From the cell containing the given text, extract its center point as (x, y) coordinate. 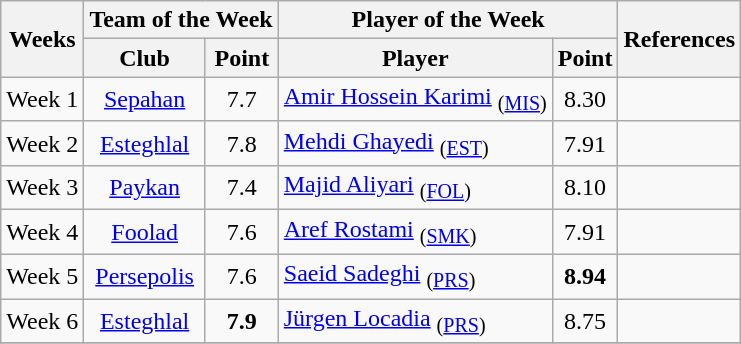
8.75 (585, 321)
Amir Hossein Karimi (MIS) (415, 99)
Persepolis (145, 276)
Player (415, 58)
Player of the Week (448, 20)
Week 4 (42, 232)
Mehdi Ghayedi (EST) (415, 143)
Week 3 (42, 188)
Week 5 (42, 276)
Sepahan (145, 99)
Jürgen Locadia (PRS) (415, 321)
Foolad (145, 232)
References (680, 39)
Saeid Sadeghi (PRS) (415, 276)
Majid Aliyari (FOL) (415, 188)
Week 1 (42, 99)
8.10 (585, 188)
7.7 (242, 99)
8.94 (585, 276)
Team of the Week (181, 20)
Week 2 (42, 143)
7.4 (242, 188)
Week 6 (42, 321)
Club (145, 58)
8.30 (585, 99)
7.9 (242, 321)
Aref Rostami (SMK) (415, 232)
Paykan (145, 188)
7.8 (242, 143)
Weeks (42, 39)
